Search for the cell housing the specified text and yield its [X, Y] center coordinate. 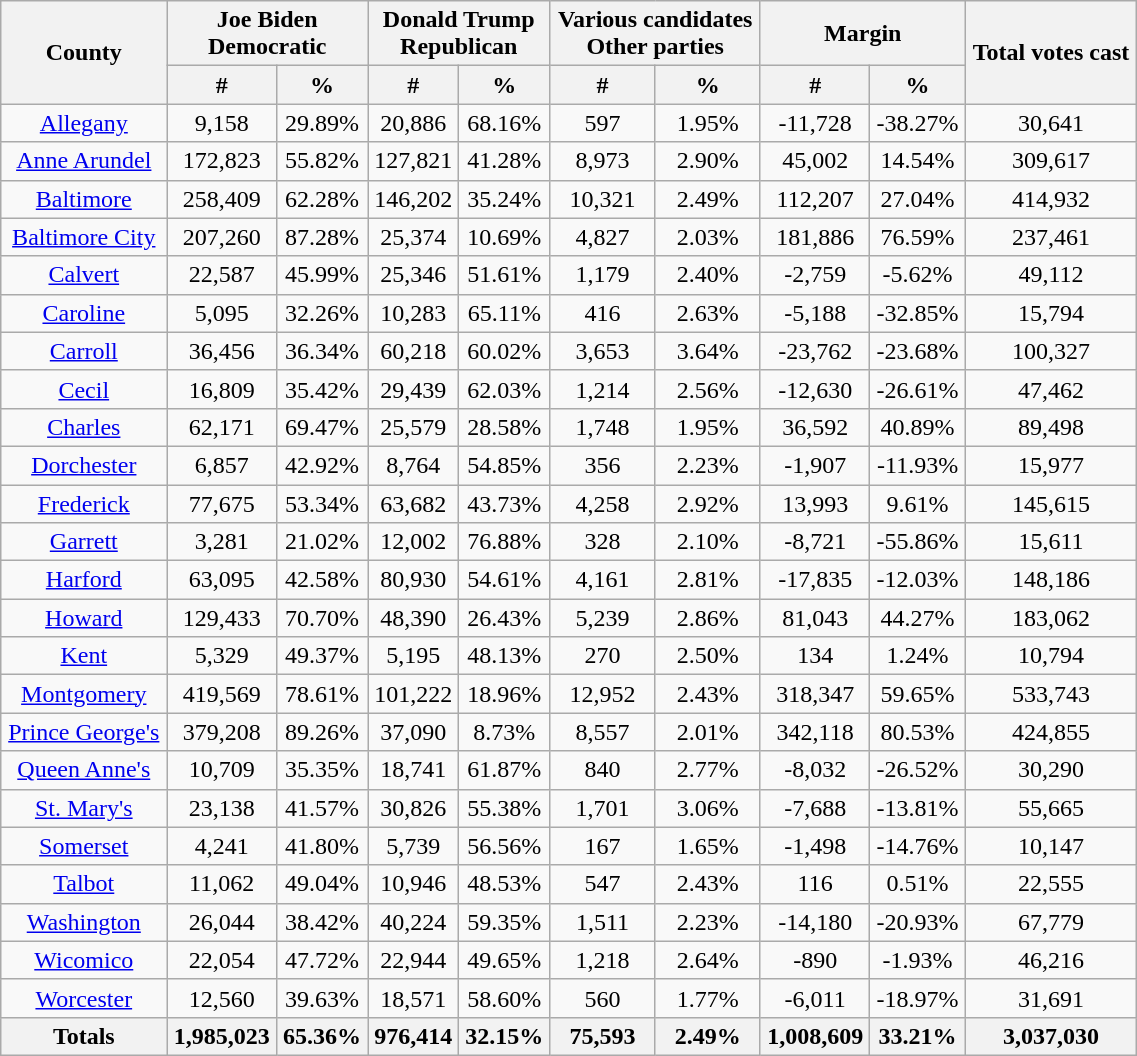
67,779 [1051, 922]
45,002 [815, 161]
1,218 [602, 960]
2.10% [708, 542]
8.73% [504, 732]
77,675 [222, 503]
-26.61% [918, 389]
2.63% [708, 313]
-20.93% [918, 922]
5,195 [414, 656]
70.70% [322, 618]
2.56% [708, 389]
145,615 [1051, 503]
49,112 [1051, 275]
30,290 [1051, 770]
10.69% [504, 237]
33.21% [918, 1036]
9.61% [918, 503]
68.16% [504, 123]
3,037,030 [1051, 1036]
0.51% [918, 884]
25,374 [414, 237]
80,930 [414, 580]
597 [602, 123]
53.34% [322, 503]
3.64% [708, 351]
8,764 [414, 465]
89.26% [322, 732]
10,283 [414, 313]
32.26% [322, 313]
25,346 [414, 275]
207,260 [222, 237]
424,855 [1051, 732]
-7,688 [815, 808]
30,826 [414, 808]
County [84, 52]
76.88% [504, 542]
2.86% [708, 618]
560 [602, 998]
8,557 [602, 732]
15,977 [1051, 465]
414,932 [1051, 199]
Montgomery [84, 694]
Prince George's [84, 732]
-18.97% [918, 998]
1,179 [602, 275]
-1,907 [815, 465]
1,748 [602, 427]
Wicomico [84, 960]
54.61% [504, 580]
40.89% [918, 427]
4,258 [602, 503]
5,739 [414, 846]
58.60% [504, 998]
8,973 [602, 161]
1,701 [602, 808]
840 [602, 770]
-14,180 [815, 922]
2.03% [708, 237]
-13.81% [918, 808]
Harford [84, 580]
47,462 [1051, 389]
-890 [815, 960]
65.36% [322, 1036]
60,218 [414, 351]
25,579 [414, 427]
59.65% [918, 694]
1.24% [918, 656]
Kent [84, 656]
4,241 [222, 846]
146,202 [414, 199]
379,208 [222, 732]
Charles [84, 427]
87.28% [322, 237]
1.65% [708, 846]
26,044 [222, 922]
10,147 [1051, 846]
20,886 [414, 123]
2.77% [708, 770]
2.90% [708, 161]
29.89% [322, 123]
148,186 [1051, 580]
32.15% [504, 1036]
3,281 [222, 542]
16,809 [222, 389]
416 [602, 313]
22,555 [1051, 884]
42.92% [322, 465]
2.01% [708, 732]
Donald TrumpRepublican [459, 34]
27.04% [918, 199]
39.63% [322, 998]
167 [602, 846]
116 [815, 884]
Baltimore [84, 199]
65.11% [504, 313]
6,857 [222, 465]
419,569 [222, 694]
62.28% [322, 199]
35.35% [322, 770]
-2,759 [815, 275]
60.02% [504, 351]
-23,762 [815, 351]
2.92% [708, 503]
237,461 [1051, 237]
3.06% [708, 808]
40,224 [414, 922]
Talbot [84, 884]
101,222 [414, 694]
76.59% [918, 237]
-32.85% [918, 313]
127,821 [414, 161]
22,054 [222, 960]
30,641 [1051, 123]
318,347 [815, 694]
89,498 [1051, 427]
328 [602, 542]
10,709 [222, 770]
62,171 [222, 427]
62.03% [504, 389]
Dorchester [84, 465]
22,587 [222, 275]
258,409 [222, 199]
-38.27% [918, 123]
12,952 [602, 694]
-23.68% [918, 351]
22,944 [414, 960]
49.37% [322, 656]
Frederick [84, 503]
-8,721 [815, 542]
Somerset [84, 846]
29,439 [414, 389]
-5.62% [918, 275]
12,002 [414, 542]
44.27% [918, 618]
41.28% [504, 161]
61.87% [504, 770]
18,571 [414, 998]
10,946 [414, 884]
48.13% [504, 656]
-11,728 [815, 123]
Margin [862, 34]
41.57% [322, 808]
-8,032 [815, 770]
56.56% [504, 846]
134 [815, 656]
342,118 [815, 732]
28.58% [504, 427]
Garrett [84, 542]
21.02% [322, 542]
48.53% [504, 884]
36,456 [222, 351]
533,743 [1051, 694]
42.58% [322, 580]
78.61% [322, 694]
23,138 [222, 808]
14.54% [918, 161]
976,414 [414, 1036]
181,886 [815, 237]
Caroline [84, 313]
Washington [84, 922]
5,329 [222, 656]
54.85% [504, 465]
59.35% [504, 922]
1,985,023 [222, 1036]
100,327 [1051, 351]
-17,835 [815, 580]
15,611 [1051, 542]
49.65% [504, 960]
Totals [84, 1036]
31,691 [1051, 998]
Various candidatesOther parties [655, 34]
1,511 [602, 922]
38.42% [322, 922]
4,161 [602, 580]
-1,498 [815, 846]
81,043 [815, 618]
37,090 [414, 732]
4,827 [602, 237]
35.42% [322, 389]
12,560 [222, 998]
11,062 [222, 884]
-26.52% [918, 770]
-12,630 [815, 389]
129,433 [222, 618]
55.82% [322, 161]
2.40% [708, 275]
75,593 [602, 1036]
-12.03% [918, 580]
Calvert [84, 275]
43.73% [504, 503]
1,214 [602, 389]
45.99% [322, 275]
35.24% [504, 199]
-6,011 [815, 998]
47.72% [322, 960]
5,239 [602, 618]
18,741 [414, 770]
Cecil [84, 389]
36.34% [322, 351]
St. Mary's [84, 808]
13,993 [815, 503]
10,321 [602, 199]
48,390 [414, 618]
10,794 [1051, 656]
55,665 [1051, 808]
Anne Arundel [84, 161]
-55.86% [918, 542]
1.77% [708, 998]
63,095 [222, 580]
63,682 [414, 503]
183,062 [1051, 618]
2.81% [708, 580]
172,823 [222, 161]
1,008,609 [815, 1036]
Howard [84, 618]
26.43% [504, 618]
270 [602, 656]
Carroll [84, 351]
80.53% [918, 732]
46,216 [1051, 960]
Total votes cast [1051, 52]
Joe BidenDemocratic [268, 34]
Baltimore City [84, 237]
-1.93% [918, 960]
51.61% [504, 275]
36,592 [815, 427]
15,794 [1051, 313]
Worcester [84, 998]
41.80% [322, 846]
-5,188 [815, 313]
2.50% [708, 656]
Allegany [84, 123]
Queen Anne's [84, 770]
309,617 [1051, 161]
3,653 [602, 351]
2.64% [708, 960]
69.47% [322, 427]
55.38% [504, 808]
9,158 [222, 123]
49.04% [322, 884]
5,095 [222, 313]
547 [602, 884]
-11.93% [918, 465]
112,207 [815, 199]
18.96% [504, 694]
-14.76% [918, 846]
356 [602, 465]
